Identify which cell holds the provided text, then report its [X, Y] central coordinate. 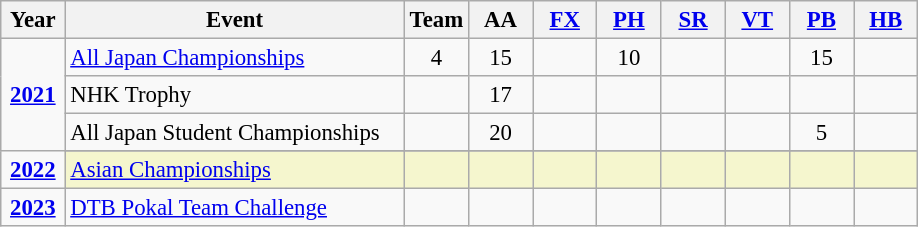
Year [33, 20]
Event [234, 20]
SR [693, 20]
10 [629, 58]
5 [821, 133]
VT [757, 20]
NHK Trophy [234, 95]
DTB Pokal Team Challenge [234, 208]
20 [500, 133]
PH [629, 20]
All Japan Championships [234, 58]
PB [821, 20]
2023 [33, 208]
AA [500, 20]
All Japan Student Championships [234, 133]
HB [886, 20]
17 [500, 95]
4 [436, 58]
2022 [33, 170]
Team [436, 20]
Asian Championships [234, 170]
FX [565, 20]
2021 [33, 96]
